Scan for the cell matching the given text and deliver its [x, y] coordinate at center. 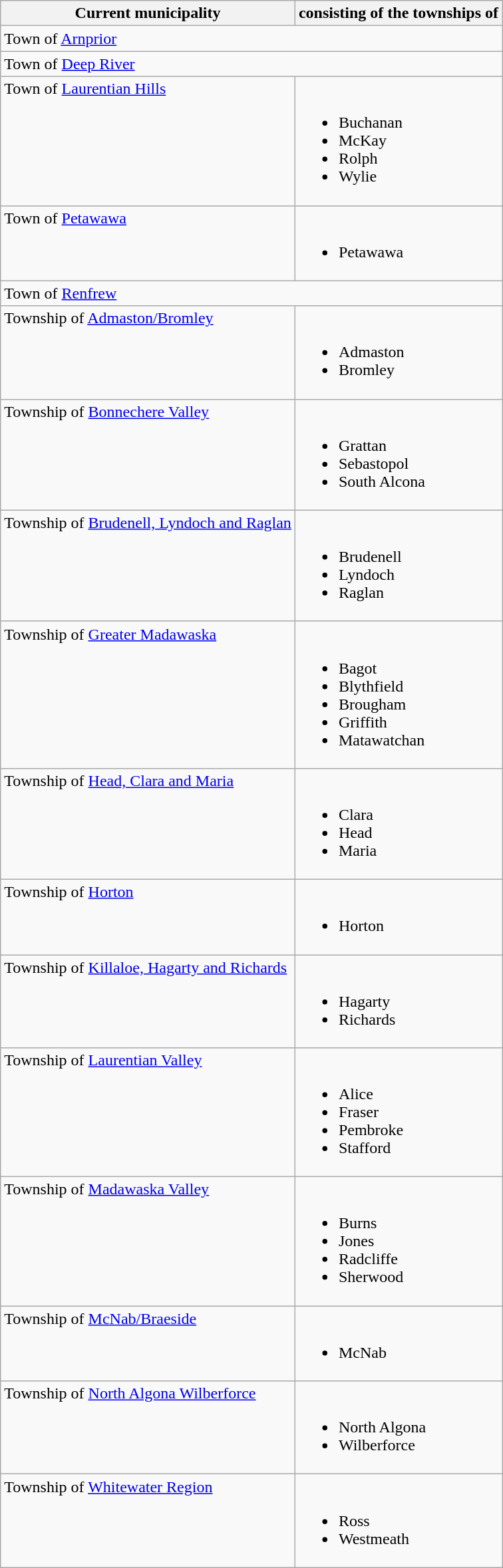
Township of Admaston/Bromley [148, 352]
Township of North Algona Wilberforce [148, 1428]
Township of Head, Clara and Maria [148, 823]
ClaraHeadMaria [398, 823]
Town of Petawawa [148, 243]
McNab [398, 1343]
BuchananMcKayRolphWylie [398, 141]
Township of Laurentian Valley [148, 1112]
BrudenellLyndochRaglan [398, 565]
Township of McNab/Braeside [148, 1343]
BurnsJonesRadcliffeSherwood [398, 1241]
Horton [398, 916]
BagotBlythfieldBroughamGriffithMatawatchan [398, 694]
RossWestmeath [398, 1521]
Town of Arnprior [251, 39]
North AlgonaWilberforce [398, 1428]
AliceFraserPembrokeStafford [398, 1112]
Township of Brudenell, Lyndoch and Raglan [148, 565]
Town of Laurentian Hills [148, 141]
Township of Bonnechere Valley [148, 455]
Township of Horton [148, 916]
Township of Madawaska Valley [148, 1241]
Petawawa [398, 243]
Town of Deep River [251, 64]
Town of Renfrew [251, 293]
Township of Greater Madawaska [148, 694]
Current municipality [148, 13]
Township of Whitewater Region [148, 1521]
Township of Killaloe, Hagarty and Richards [148, 1001]
HagartyRichards [398, 1001]
AdmastonBromley [398, 352]
consisting of the townships of [398, 13]
GrattanSebastopolSouth Alcona [398, 455]
